Capture the cell that displays the provided text and extract its [X, Y] central coordinate. 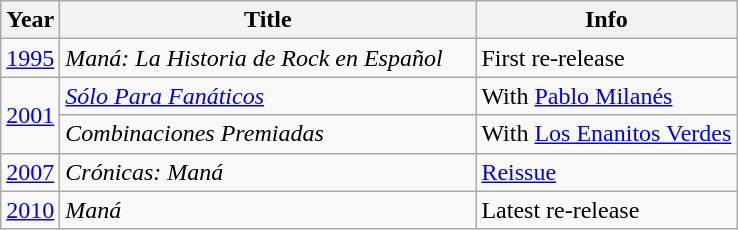
Maná: La Historia de Rock en Español [268, 58]
Year [30, 20]
Sólo Para Fanáticos [268, 96]
1995 [30, 58]
First re-release [606, 58]
Maná [268, 210]
2010 [30, 210]
Combinaciones Premiadas [268, 134]
With Los Enanitos Verdes [606, 134]
Crónicas: Maná [268, 172]
2001 [30, 115]
With Pablo Milanés [606, 96]
Title [268, 20]
2007 [30, 172]
Info [606, 20]
Latest re-release [606, 210]
Reissue [606, 172]
